Find where the given text appears and provide that cell's center as [X, Y] coordinate. 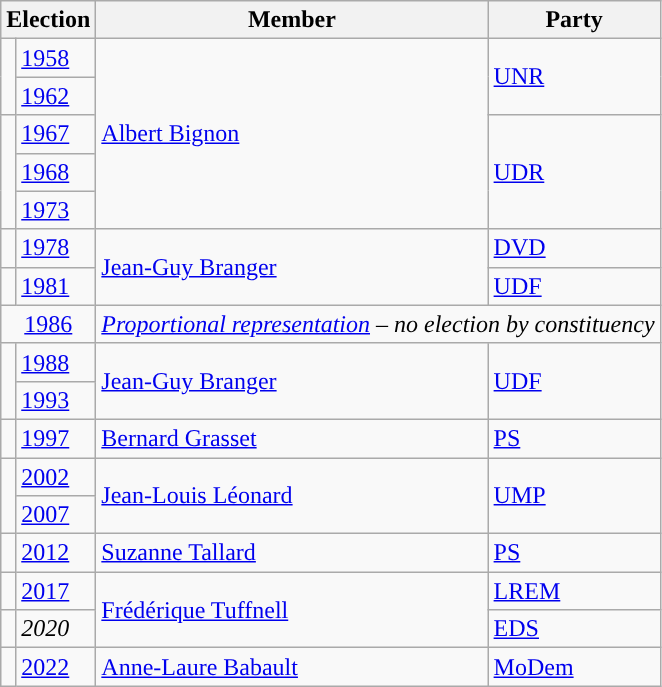
1997 [56, 438]
1981 [56, 286]
Frédérique Tuffnell [292, 610]
Election [48, 20]
1988 [56, 362]
EDS [574, 629]
2007 [56, 515]
DVD [574, 248]
1978 [56, 248]
1967 [56, 134]
Anne-Laure Babault [292, 667]
Party [574, 20]
1968 [56, 172]
Member [292, 20]
Bernard Grasset [292, 438]
1993 [56, 400]
1958 [56, 58]
MoDem [574, 667]
2017 [56, 591]
Albert Bignon [292, 134]
1973 [56, 210]
1986 [48, 324]
UNR [574, 77]
2020 [56, 629]
Suzanne Tallard [292, 553]
UMP [574, 496]
LREM [574, 591]
Jean-Louis Léonard [292, 496]
2002 [56, 477]
UDR [574, 172]
1962 [56, 96]
2022 [56, 667]
2012 [56, 553]
Proportional representation – no election by constituency [378, 324]
